Pinpoint the cell where the given text exists, returning its (X, Y) midpoint coordinate. 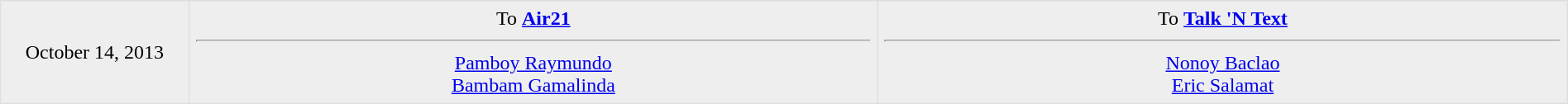
October 14, 2013 (94, 52)
To Talk 'N TextNonoy Baclao Eric Salamat (1223, 52)
To Air21Pamboy Raymundo Bambam Gamalinda (533, 52)
